For the text-containing cell, return its midpoint in [X, Y] coordinate format. 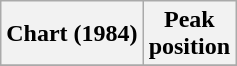
Peakposition [189, 34]
Chart (1984) [72, 34]
